Output the [x, y] coordinate of the center of the cell containing the given text.  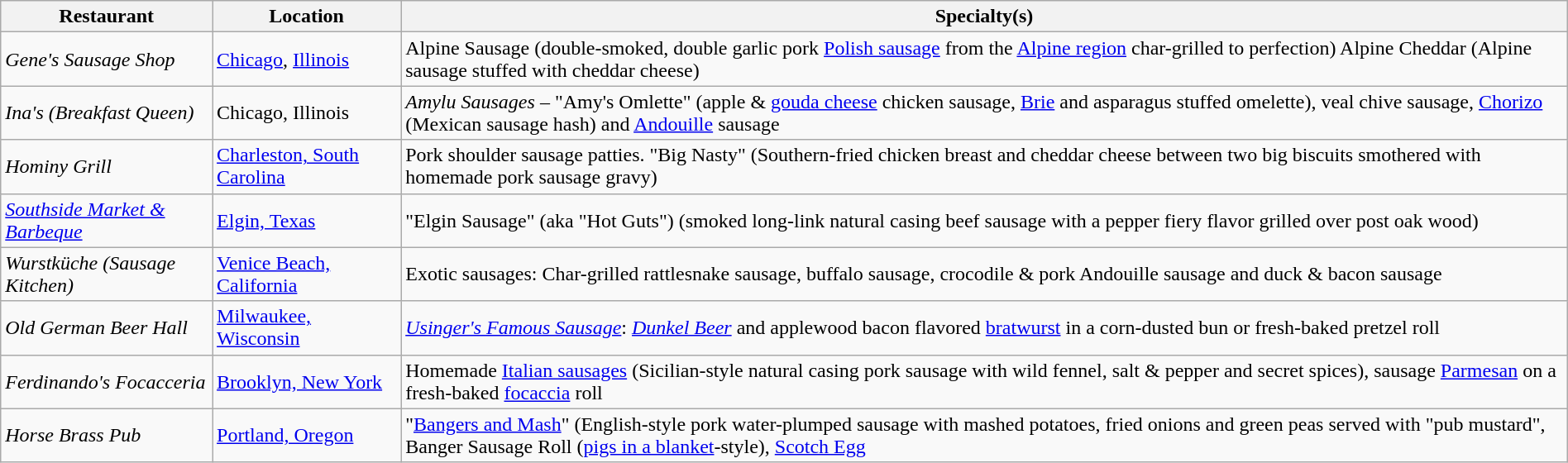
Usinger's Famous Sausage: Dunkel Beer and applewood bacon flavored bratwurst in a corn-dusted bun or fresh-baked pretzel roll [984, 327]
Specialty(s) [984, 17]
Ina's (Breakfast Queen) [107, 112]
Wurstküche (Sausage Kitchen) [107, 274]
Charleston, South Carolina [307, 167]
"Elgin Sausage" (aka "Hot Guts") (smoked long-link natural casing beef sausage with a pepper fiery flavor grilled over post oak wood) [984, 220]
Ferdinando's Focacceria [107, 382]
Elgin, Texas [307, 220]
Gene's Sausage Shop [107, 60]
Portland, Oregon [307, 435]
Restaurant [107, 17]
Southside Market & Barbeque [107, 220]
Milwaukee, Wisconsin [307, 327]
Hominy Grill [107, 167]
Brooklyn, New York [307, 382]
Venice Beach, California [307, 274]
Old German Beer Hall [107, 327]
Horse Brass Pub [107, 435]
Location [307, 17]
Exotic sausages: Char-grilled rattlesnake sausage, buffalo sausage, crocodile & pork Andouille sausage and duck & bacon sausage [984, 274]
